Identify which cell holds the provided text, then report its (x, y) central coordinate. 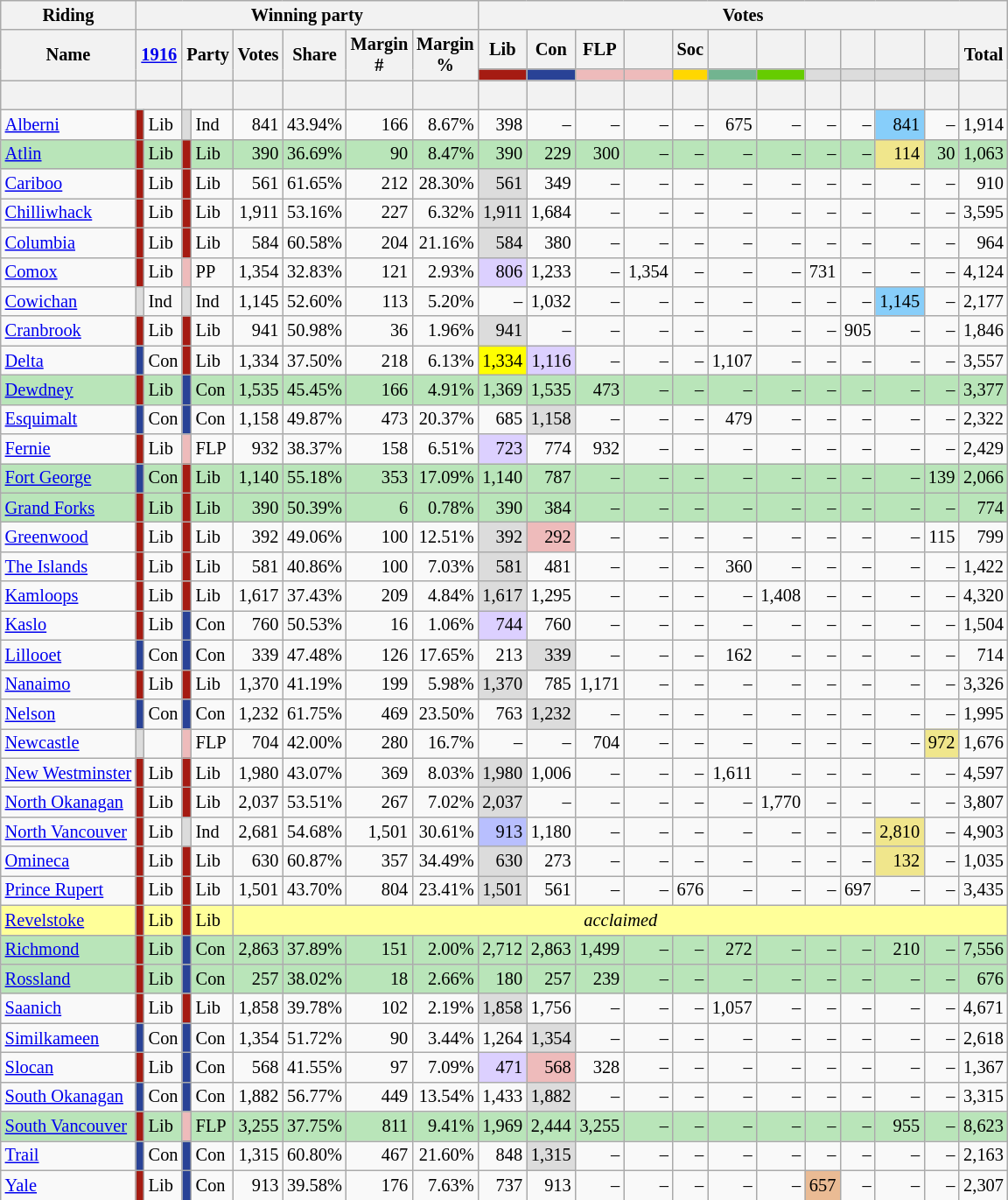
2,618 (983, 1038)
Newcastle (68, 743)
2,429 (983, 449)
4,320 (983, 596)
Riding (68, 15)
199 (380, 684)
Comox (68, 272)
121 (380, 272)
2,444 (551, 1126)
1,264 (502, 1038)
685 (502, 419)
North Okanagan (68, 802)
Revelstoke (68, 920)
39.78% (315, 1008)
61.75% (315, 713)
32.83% (315, 272)
905 (857, 331)
43.07% (315, 773)
955 (899, 1126)
1,035 (983, 861)
Nanaimo (68, 684)
2,681 (258, 832)
Columbia (68, 242)
4,903 (983, 832)
1,408 (780, 596)
Lillooet (68, 655)
1,433 (502, 1097)
1,756 (551, 1008)
36 (380, 331)
21.60% (444, 1155)
126 (380, 655)
Greenwood (68, 537)
1,107 (732, 361)
41.19% (315, 684)
1.06% (444, 625)
8,623 (983, 1126)
1916 (159, 55)
806 (502, 272)
Party (207, 55)
102 (380, 1008)
Fort George (68, 478)
Slocan (68, 1067)
2,163 (983, 1155)
300 (600, 154)
Fernie (68, 449)
1,914 (983, 124)
1,499 (600, 950)
697 (857, 890)
1,611 (732, 773)
785 (551, 684)
45.45% (315, 389)
8.03% (444, 773)
53.51% (315, 802)
5.20% (444, 301)
2.19% (444, 1008)
799 (983, 537)
1,422 (983, 566)
273 (551, 861)
Share (315, 55)
5.98% (444, 684)
176 (380, 1185)
398 (502, 124)
South Vancouver (68, 1126)
2.00% (444, 950)
471 (502, 1067)
37.43% (315, 596)
744 (502, 625)
380 (551, 242)
469 (380, 713)
36.69% (315, 154)
Rossland (68, 979)
6.51% (444, 449)
132 (899, 861)
20.37% (444, 419)
1,369 (502, 389)
1,171 (600, 684)
52.60% (315, 301)
113 (380, 301)
Similkameen (68, 1038)
50.98% (315, 331)
467 (380, 1155)
7.03% (444, 566)
3,435 (983, 890)
3,595 (983, 213)
Chilliwhack (68, 213)
964 (983, 242)
2,322 (983, 419)
Margin% (444, 55)
Yale (68, 1185)
357 (380, 861)
804 (380, 890)
60.80% (315, 1155)
61.65% (315, 184)
3,807 (983, 802)
210 (899, 950)
7.63% (444, 1185)
1,063 (983, 154)
17.09% (444, 478)
162 (732, 655)
Winning party (306, 15)
675 (732, 124)
0.78% (444, 508)
23.50% (444, 713)
4,124 (983, 272)
1,233 (551, 272)
369 (380, 773)
1.96% (444, 331)
9.41% (444, 1126)
7,556 (983, 950)
Prince Rupert (68, 890)
1,032 (551, 301)
209 (380, 596)
1,770 (780, 802)
Cranbrook (68, 331)
Name (68, 55)
South Okanagan (68, 1097)
3.44% (444, 1038)
Margin# (380, 55)
180 (502, 979)
714 (983, 655)
384 (551, 508)
139 (941, 478)
37.89% (315, 950)
848 (502, 1155)
328 (600, 1067)
43.70% (315, 890)
1,057 (732, 1008)
7.09% (444, 1067)
114 (899, 154)
8.47% (444, 154)
Nelson (68, 713)
910 (983, 184)
1,006 (551, 773)
97 (380, 1067)
353 (380, 478)
1,676 (983, 743)
292 (551, 537)
1,846 (983, 331)
18 (380, 979)
Esquimalt (68, 419)
Dewdney (68, 389)
Kaslo (68, 625)
737 (502, 1185)
Grand Forks (68, 508)
Delta (68, 361)
3,557 (983, 361)
267 (380, 802)
449 (380, 1097)
Total (983, 55)
229 (551, 154)
21.16% (444, 242)
6.13% (444, 361)
53.16% (315, 213)
acclaimed (621, 920)
Cariboo (68, 184)
16.7% (444, 743)
151 (380, 950)
272 (732, 950)
2,810 (899, 832)
6 (380, 508)
39.58% (315, 1185)
227 (380, 213)
30 (941, 154)
Omineca (68, 861)
23.41% (444, 890)
Kamloops (68, 596)
Soc (690, 49)
3,326 (983, 684)
40.86% (315, 566)
50.53% (315, 625)
8.67% (444, 124)
49.06% (315, 537)
56.77% (315, 1097)
1,180 (551, 832)
4.91% (444, 389)
41.55% (315, 1067)
213 (502, 655)
1,969 (502, 1126)
3,315 (983, 1097)
30.61% (444, 832)
60.58% (315, 242)
731 (822, 272)
4.84% (444, 596)
1,504 (983, 625)
115 (941, 537)
60.87% (315, 861)
55.18% (315, 478)
Atlin (68, 154)
3,377 (983, 389)
6.32% (444, 213)
Alberni (68, 124)
The Islands (68, 566)
2,307 (983, 1185)
Trail (68, 1155)
7.02% (444, 802)
12.51% (444, 537)
723 (502, 449)
North Vancouver (68, 832)
360 (732, 566)
1,995 (983, 713)
28.30% (444, 184)
657 (822, 1185)
972 (941, 743)
481 (551, 566)
2,712 (502, 950)
47.48% (315, 655)
38.37% (315, 449)
811 (380, 1126)
280 (380, 743)
1,367 (983, 1067)
479 (732, 419)
2.93% (444, 272)
Cowichan (68, 301)
37.75% (315, 1126)
34.49% (444, 861)
51.72% (315, 1038)
1,116 (551, 361)
13.54% (444, 1097)
PP (213, 272)
16 (380, 625)
1,295 (551, 596)
763 (502, 713)
239 (600, 979)
1,684 (551, 213)
New Westminster (68, 773)
4,671 (983, 1008)
38.02% (315, 979)
349 (551, 184)
17.65% (444, 655)
49.87% (315, 419)
204 (380, 242)
54.68% (315, 832)
212 (380, 184)
218 (380, 361)
Richmond (68, 950)
42.00% (315, 743)
50.39% (315, 508)
37.50% (315, 361)
4,597 (983, 773)
158 (380, 449)
Saanich (68, 1008)
43.94% (315, 124)
787 (551, 478)
2,177 (983, 301)
2,066 (983, 478)
2.66% (444, 979)
